Scan for the cell matching the given text and deliver its (x, y) coordinate at center. 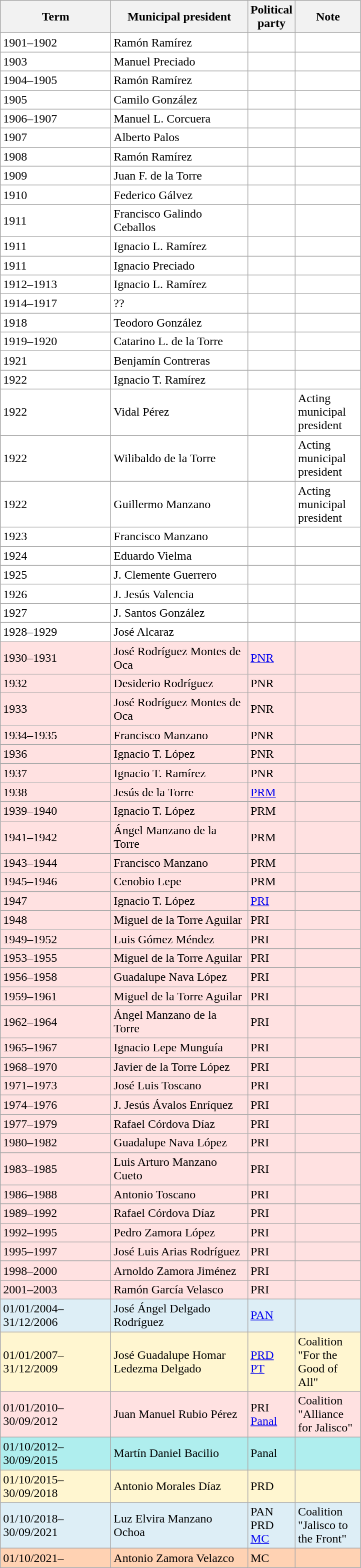
Desiderio Rodríguez (179, 684)
1980–1982 (56, 1143)
1974–1976 (56, 1105)
Ignacio Lepe Munguía (179, 1048)
Guillermo Manzano (179, 504)
Luis Gómez Méndez (179, 939)
1906–1907 (56, 119)
1904–1905 (56, 81)
Ignacio Preciado (179, 266)
1945–1946 (56, 882)
Panal (271, 1453)
PAN PRD MC (271, 1525)
J. Jesús Valencia (179, 594)
01/01/2004–31/12/2006 (56, 1315)
PRI Panal (271, 1414)
Term (56, 17)
Municipal president (179, 17)
José Luis Toscano (179, 1086)
1941–1942 (56, 837)
Cenobio Lepe (179, 882)
01/01/2010–30/09/2012 (56, 1414)
José Luis Arias Rodríguez (179, 1251)
Luis Arturo Manzano Cueto (179, 1168)
Wilibaldo de la Torre (179, 458)
1949–1952 (56, 939)
2001–2003 (56, 1289)
1937 (56, 773)
José Alcaraz (179, 632)
1936 (56, 754)
1928–1929 (56, 632)
Arnoldo Zamora Jiménez (179, 1270)
Juan Manuel Rubio Pérez (179, 1414)
1923 (56, 537)
1907 (56, 138)
J. Santos González (179, 613)
1905 (56, 100)
1992–1995 (56, 1232)
1989–1992 (56, 1213)
Federico Gálvez (179, 195)
1909 (56, 176)
Political party (271, 17)
Ramón García Velasco (179, 1289)
1932 (56, 684)
Juan F. de la Torre (179, 176)
1924 (56, 556)
1903 (56, 62)
Vidal Pérez (179, 412)
1908 (56, 157)
Coalition "For the Good of All" (328, 1361)
Eduardo Vielma (179, 556)
1925 (56, 575)
Antonio Morales Díaz (179, 1486)
1947 (56, 901)
Camilo González (179, 100)
1918 (56, 323)
José Ángel Delgado Rodríguez (179, 1315)
PRD (271, 1486)
Note (328, 17)
01/10/2018–30/09/2021 (56, 1525)
1914–1917 (56, 304)
Jesús de la Torre (179, 792)
Manuel Preciado (179, 62)
01/10/2012–30/09/2015 (56, 1453)
?? (179, 304)
01/10/2015–30/09/2018 (56, 1486)
MC (271, 1558)
1953–1955 (56, 958)
1927 (56, 613)
Francisco Galindo Ceballos (179, 220)
Manuel L. Corcuera (179, 119)
1959–1961 (56, 996)
1926 (56, 594)
1943–1944 (56, 863)
1962–1964 (56, 1022)
Martín Daniel Bacilio (179, 1453)
J. Clemente Guerrero (179, 575)
1995–1997 (56, 1251)
1971–1973 (56, 1086)
1948 (56, 920)
1910 (56, 195)
1933 (56, 709)
Coalition "Alliance for Jalisco" (328, 1414)
Coalition "Jalisco to the Front" (328, 1525)
Teodoro González (179, 323)
1986–1988 (56, 1194)
1977–1979 (56, 1124)
1983–1985 (56, 1168)
Javier de la Torre López (179, 1067)
1965–1967 (56, 1048)
1901–1902 (56, 43)
1938 (56, 792)
Pedro Zamora López (179, 1232)
1968–1970 (56, 1067)
1939–1940 (56, 811)
Alberto Palos (179, 138)
Luz Elvira Manzano Ochoa (179, 1525)
1930–1931 (56, 657)
Antonio Zamora Velazco (179, 1558)
1956–1958 (56, 977)
1921 (56, 361)
01/01/2007–31/12/2009 (56, 1361)
1912–1913 (56, 285)
PAN (271, 1315)
01/10/2021– (56, 1558)
J. Jesús Ávalos Enríquez (179, 1105)
Benjamín Contreras (179, 361)
PRD PT (271, 1361)
1934–1935 (56, 735)
1998–2000 (56, 1270)
1919–1920 (56, 342)
Catarino L. de la Torre (179, 342)
Antonio Toscano (179, 1194)
José Guadalupe Homar Ledezma Delgado (179, 1361)
